Identify which cell holds the provided text, then report its [x, y] central coordinate. 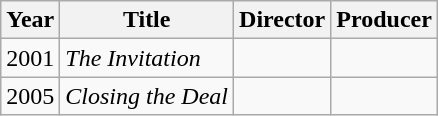
2005 [30, 96]
Year [30, 20]
Title [147, 20]
2001 [30, 58]
Producer [384, 20]
Closing the Deal [147, 96]
The Invitation [147, 58]
Director [282, 20]
